Return (x, y) of the center of cell containing provided text 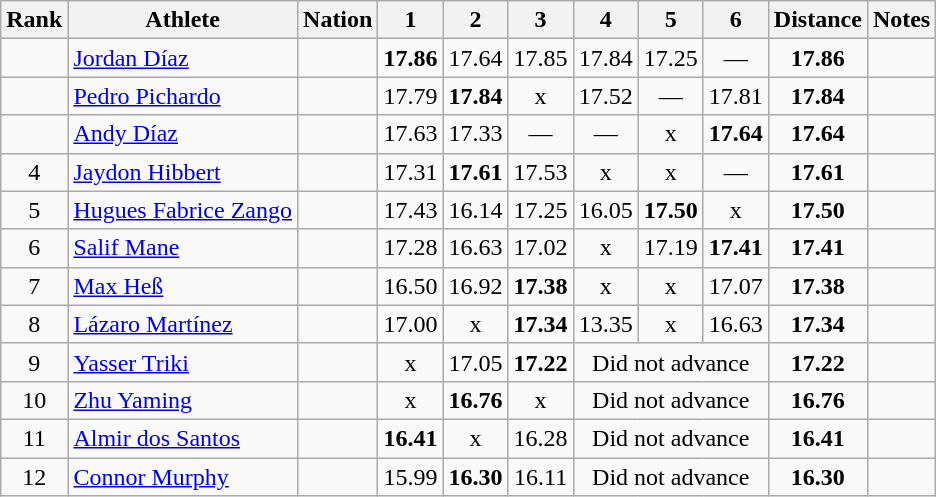
16.92 (476, 286)
17.07 (736, 286)
Notes (901, 20)
17.19 (670, 248)
17.81 (736, 96)
16.28 (540, 438)
Hugues Fabrice Zango (183, 210)
17.43 (410, 210)
Athlete (183, 20)
17.05 (476, 362)
Zhu Yaming (183, 400)
17.79 (410, 96)
Jaydon Hibbert (183, 172)
Distance (818, 20)
16.50 (410, 286)
9 (34, 362)
16.14 (476, 210)
Andy Díaz (183, 134)
15.99 (410, 477)
Jordan Díaz (183, 58)
1 (410, 20)
17.52 (606, 96)
2 (476, 20)
Yasser Triki (183, 362)
11 (34, 438)
17.33 (476, 134)
Max Heß (183, 286)
17.63 (410, 134)
Connor Murphy (183, 477)
17.31 (410, 172)
17.85 (540, 58)
16.05 (606, 210)
17.02 (540, 248)
17.00 (410, 324)
13.35 (606, 324)
Nation (338, 20)
7 (34, 286)
12 (34, 477)
16.11 (540, 477)
Lázaro Martínez (183, 324)
Salif Mane (183, 248)
17.53 (540, 172)
17.28 (410, 248)
8 (34, 324)
Rank (34, 20)
3 (540, 20)
Pedro Pichardo (183, 96)
10 (34, 400)
Almir dos Santos (183, 438)
